Pinpoint the cell where the given text exists, returning its [X, Y] midpoint coordinate. 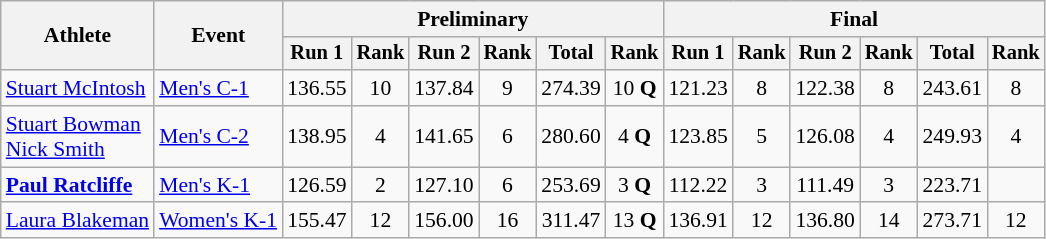
13 Q [635, 221]
14 [889, 221]
10 Q [635, 88]
Men's C-2 [218, 136]
Paul Ratcliffe [78, 185]
249.93 [952, 136]
Men's K-1 [218, 185]
Men's C-1 [218, 88]
126.59 [316, 185]
Event [218, 36]
136.91 [698, 221]
Final [854, 19]
280.60 [570, 136]
141.65 [444, 136]
112.22 [698, 185]
10 [381, 88]
138.95 [316, 136]
136.80 [824, 221]
121.23 [698, 88]
137.84 [444, 88]
Stuart McIntosh [78, 88]
243.61 [952, 88]
Athlete [78, 36]
155.47 [316, 221]
111.49 [824, 185]
156.00 [444, 221]
4 Q [635, 136]
273.71 [952, 221]
3 Q [635, 185]
253.69 [570, 185]
122.38 [824, 88]
274.39 [570, 88]
Preliminary [472, 19]
Laura Blakeman [78, 221]
136.55 [316, 88]
223.71 [952, 185]
311.47 [570, 221]
5 [762, 136]
Women's K-1 [218, 221]
Stuart BowmanNick Smith [78, 136]
9 [508, 88]
16 [508, 221]
123.85 [698, 136]
127.10 [444, 185]
126.08 [824, 136]
2 [381, 185]
